Detect which cell encompasses the target text, then output its (x, y) center coordinate. 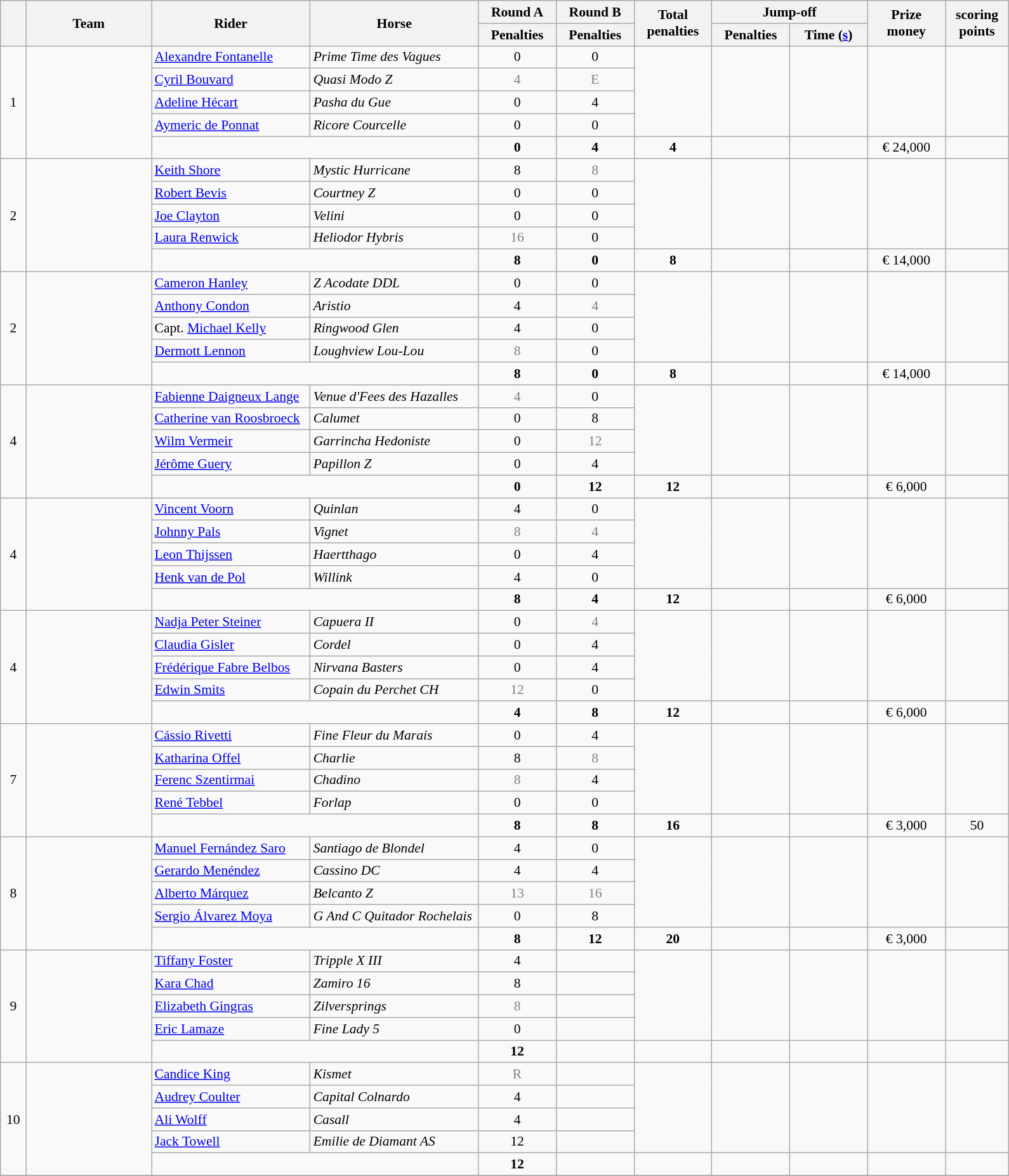
Zilversprings (395, 1007)
Charlie (395, 758)
Aristio (395, 306)
Forlap (395, 803)
R (518, 1075)
Claudia Gisler (230, 645)
Aymeric de Ponnat (230, 125)
Katharina Offel (230, 758)
E (595, 80)
Quinlan (395, 509)
Capital Colnardo (395, 1097)
Candice King (230, 1075)
Capuera II (395, 622)
€ 24,000 (906, 148)
Loughview Lou-Lou (395, 351)
Heliodor Hybris (395, 238)
Jack Towell (230, 1142)
Rider (230, 23)
Cassino DC (395, 871)
Ferenc Szentirmai (230, 780)
Emilie de Diamant AS (395, 1142)
Casall (395, 1120)
Round B (595, 12)
Z Acodate DDL (395, 284)
Fine Lady 5 (395, 1029)
Pasha du Gue (395, 103)
50 (977, 826)
René Tebbel (230, 803)
Keith Shore (230, 171)
Ringwood Glen (395, 329)
Jérôme Guery (230, 464)
Alberto Márquez (230, 894)
Fabienne Daigneux Lange (230, 396)
Manuel Fernández Saro (230, 848)
Belcanto Z (395, 894)
Tripple X III (395, 961)
7 (13, 780)
Elizabeth Gingras (230, 1007)
Kara Chad (230, 984)
Dermott Lennon (230, 351)
Zamiro 16 (395, 984)
Nadja Peter Steiner (230, 622)
Quasi Modo Z (395, 80)
Robert Bevis (230, 193)
10 (13, 1120)
Nirvana Basters (395, 667)
1 (13, 102)
Time (s) (829, 35)
Papillon Z (395, 464)
Chadino (395, 780)
Fine Fleur du Marais (395, 735)
Edwin Smits (230, 690)
13 (518, 894)
Wilm Vermeir (230, 441)
Cameron Hanley (230, 284)
Mystic Hurricane (395, 171)
Sergio Álvarez Moya (230, 916)
Alexandre Fontanelle (230, 57)
Garrincha Hedoniste (395, 441)
Cordel (395, 645)
G And C Quitador Rochelais (395, 916)
Adeline Hécart (230, 103)
Joe Clayton (230, 216)
Johnny Pals (230, 532)
9 (13, 1006)
scoringpoints (977, 23)
Cássio Rivetti (230, 735)
Copain du Perchet CH (395, 690)
Team (89, 23)
Cyril Bouvard (230, 80)
Santiago de Blondel (395, 848)
Catherine van Roosbroeck (230, 419)
Jump-off (789, 12)
Round A (518, 12)
Prizemoney (906, 23)
Velini (395, 216)
Frédérique Fabre Belbos (230, 667)
Willink (395, 577)
Vignet (395, 532)
Courtney Z (395, 193)
Capt. Michael Kelly (230, 329)
Vincent Voorn (230, 509)
Horse (395, 23)
Kismet (395, 1075)
Prime Time des Vagues (395, 57)
Laura Renwick (230, 238)
Anthony Condon (230, 306)
Tiffany Foster (230, 961)
Venue d'Fees des Hazalles (395, 396)
Henk van de Pol (230, 577)
Audrey Coulter (230, 1097)
Ricore Courcelle (395, 125)
Eric Lamaze (230, 1029)
Total penalties (673, 23)
Gerardo Menéndez (230, 871)
Calumet (395, 419)
Ali Wolff (230, 1120)
Haertthago (395, 554)
20 (673, 939)
Leon Thijssen (230, 554)
